Identify which cell holds the provided text, then report its [x, y] central coordinate. 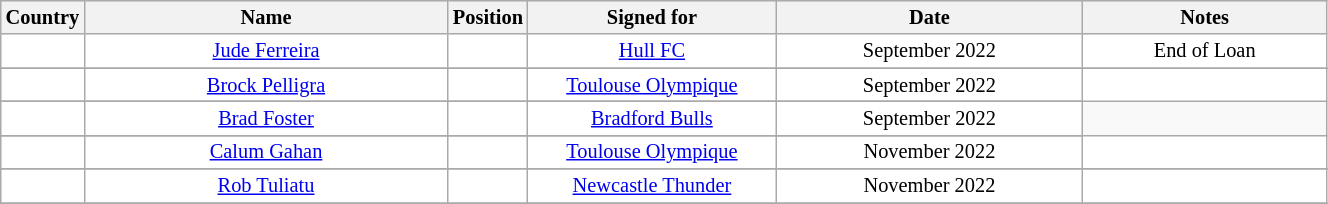
Date [930, 17]
Rob Tuliatu [266, 186]
Country [42, 17]
Calum Gahan [266, 152]
Brad Foster [266, 118]
Position [488, 17]
End of Loan [1205, 51]
Name [266, 17]
Newcastle Thunder [652, 186]
Hull FC [652, 51]
Signed for [652, 17]
Jude Ferreira [266, 51]
Brock Pelligra [266, 85]
Bradford Bulls [652, 118]
Notes [1205, 17]
